Output the (x, y) coordinate of the center of the cell containing the given text.  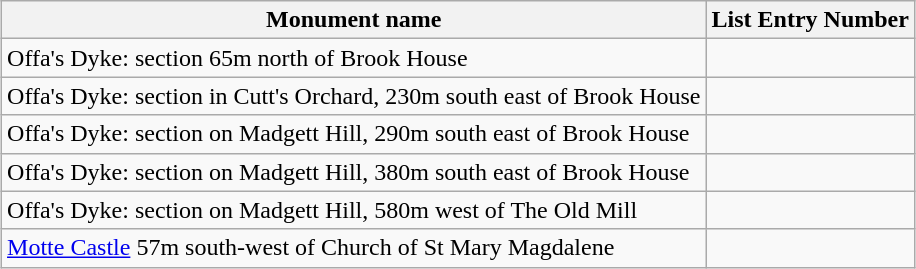
Offa's Dyke: section in Cutt's Orchard, 230m south east of Brook House (354, 96)
Offa's Dyke: section on Madgett Hill, 380m south east of Brook House (354, 172)
Motte Castle 57m south-west of Church of St Mary Magdalene (354, 248)
Offa's Dyke: section 65m north of Brook House (354, 58)
List Entry Number (810, 20)
Monument name (354, 20)
Offa's Dyke: section on Madgett Hill, 580m west of The Old Mill (354, 210)
Offa's Dyke: section on Madgett Hill, 290m south east of Brook House (354, 134)
